Locate the cell with the specified text and output its (X, Y) center coordinate. 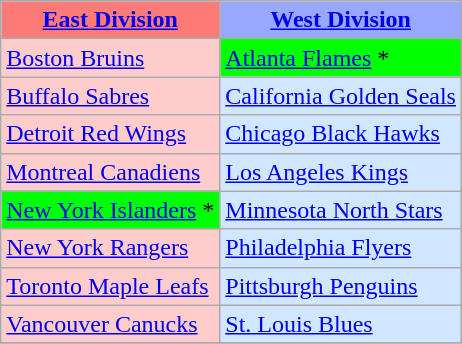
Buffalo Sabres (110, 96)
Philadelphia Flyers (341, 248)
St. Louis Blues (341, 324)
West Division (341, 20)
East Division (110, 20)
Chicago Black Hawks (341, 134)
New York Rangers (110, 248)
Boston Bruins (110, 58)
Detroit Red Wings (110, 134)
Atlanta Flames * (341, 58)
Toronto Maple Leafs (110, 286)
California Golden Seals (341, 96)
Montreal Canadiens (110, 172)
Pittsburgh Penguins (341, 286)
Vancouver Canucks (110, 324)
New York Islanders * (110, 210)
Minnesota North Stars (341, 210)
Los Angeles Kings (341, 172)
